Detect which cell encompasses the target text, then output its [X, Y] center coordinate. 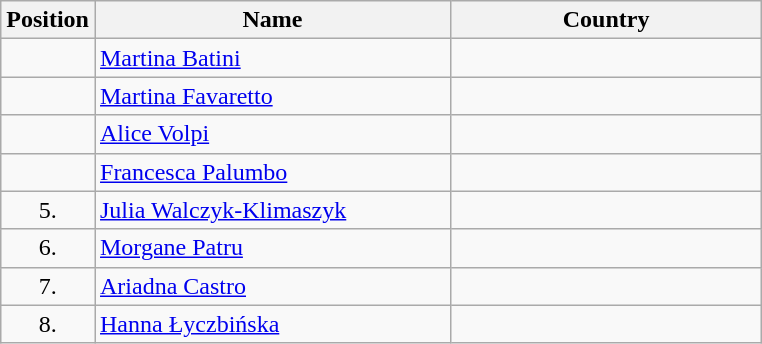
7. [48, 286]
Position [48, 20]
6. [48, 248]
Martina Batini [272, 58]
Martina Favaretto [272, 96]
Julia Walczyk-Klimaszyk [272, 210]
Morgane Patru [272, 248]
Ariadna Castro [272, 286]
Alice Volpi [272, 134]
Hanna Łyczbińska [272, 324]
Country [606, 20]
Name [272, 20]
8. [48, 324]
5. [48, 210]
Francesca Palumbo [272, 172]
